For the text-containing cell, return its midpoint in (X, Y) coordinate format. 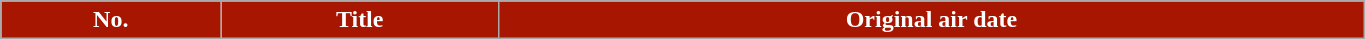
No. (111, 20)
Original air date (932, 20)
Title (360, 20)
